Locate the cell with the specified text and output its [X, Y] center coordinate. 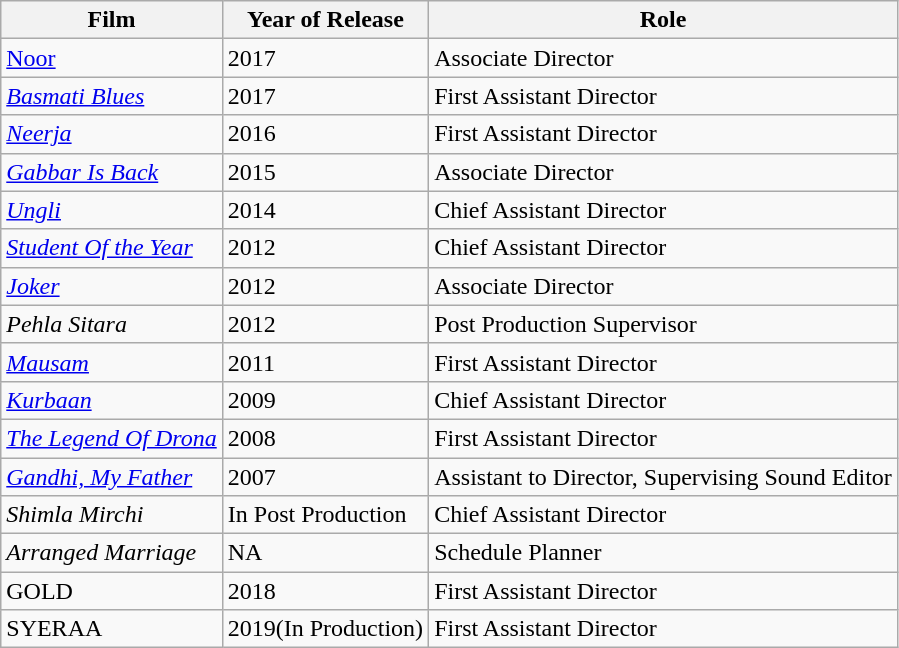
Student Of the Year [112, 248]
NA [325, 553]
SYERAA [112, 629]
Mausam [112, 362]
2011 [325, 362]
Arranged Marriage [112, 553]
Year of Release [325, 20]
2019(In Production) [325, 629]
Ungli [112, 210]
Schedule Planner [664, 553]
2014 [325, 210]
The Legend Of Drona [112, 438]
Role [664, 20]
Kurbaan [112, 400]
2018 [325, 591]
GOLD [112, 591]
Pehla Sitara [112, 324]
Post Production Supervisor [664, 324]
Assistant to Director, Supervising Sound Editor [664, 477]
2016 [325, 134]
Gabbar Is Back [112, 172]
In Post Production [325, 515]
Shimla Mirchi [112, 515]
2007 [325, 477]
Neerja [112, 134]
Joker [112, 286]
2008 [325, 438]
Noor [112, 58]
2009 [325, 400]
2015 [325, 172]
Film [112, 20]
Gandhi, My Father [112, 477]
Basmati Blues [112, 96]
